Search for the cell housing the specified text and yield its [x, y] center coordinate. 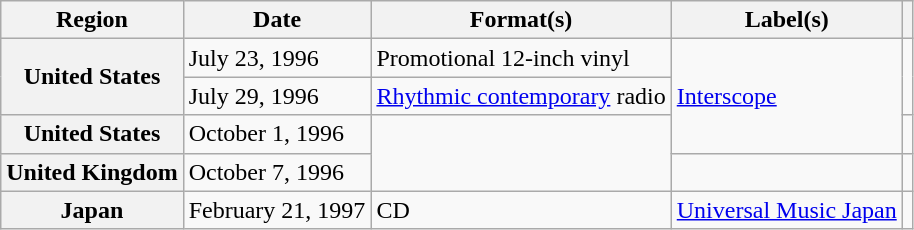
CD [521, 210]
United Kingdom [92, 172]
Japan [92, 210]
October 7, 1996 [277, 172]
Rhythmic contemporary radio [521, 96]
Universal Music Japan [786, 210]
Format(s) [521, 20]
Date [277, 20]
October 1, 1996 [277, 134]
Label(s) [786, 20]
Interscope [786, 96]
Region [92, 20]
July 29, 1996 [277, 96]
Promotional 12-inch vinyl [521, 58]
February 21, 1997 [277, 210]
July 23, 1996 [277, 58]
